From the cell containing the given text, extract its center point as (x, y) coordinate. 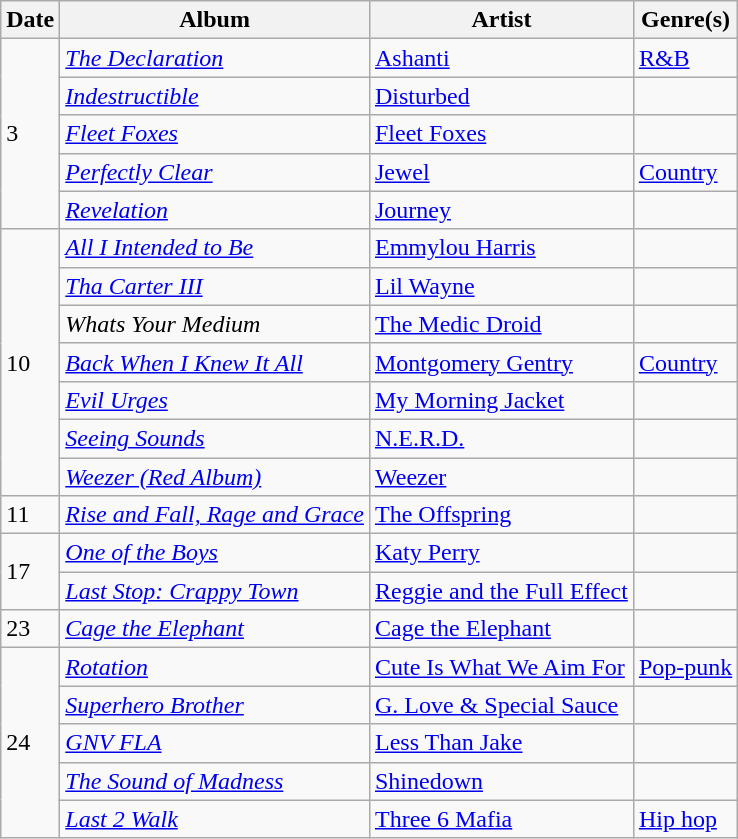
Shinedown (501, 781)
Journey (501, 210)
Emmylou Harris (501, 248)
Hip hop (685, 819)
3 (30, 134)
Superhero Brother (215, 705)
Artist (501, 20)
Back When I Knew It All (215, 362)
Perfectly Clear (215, 172)
The Declaration (215, 58)
17 (30, 572)
Weezer (Red Album) (215, 477)
Disturbed (501, 96)
Album (215, 20)
Katy Perry (501, 553)
Cute Is What We Aim For (501, 667)
Revelation (215, 210)
G. Love & Special Sauce (501, 705)
Tha Carter III (215, 286)
Indestructible (215, 96)
R&B (685, 58)
Pop-punk (685, 667)
My Morning Jacket (501, 400)
The Offspring (501, 515)
Genre(s) (685, 20)
Three 6 Mafia (501, 819)
Last 2 Walk (215, 819)
11 (30, 515)
All I Intended to Be (215, 248)
Whats Your Medium (215, 324)
Montgomery Gentry (501, 362)
The Medic Droid (501, 324)
Last Stop: Crappy Town (215, 591)
Evil Urges (215, 400)
23 (30, 629)
10 (30, 362)
N.E.R.D. (501, 438)
Date (30, 20)
Less Than Jake (501, 743)
Weezer (501, 477)
Seeing Sounds (215, 438)
Ashanti (501, 58)
Rotation (215, 667)
One of the Boys (215, 553)
Jewel (501, 172)
GNV FLA (215, 743)
Reggie and the Full Effect (501, 591)
The Sound of Madness (215, 781)
Lil Wayne (501, 286)
24 (30, 743)
Rise and Fall, Rage and Grace (215, 515)
